Search for the cell housing the specified text and yield its (x, y) center coordinate. 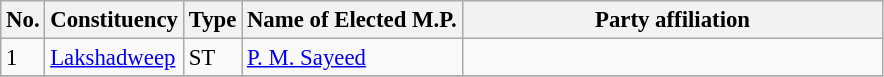
Party affiliation (672, 20)
Constituency (114, 20)
No. (23, 20)
ST (212, 58)
Lakshadweep (114, 58)
1 (23, 58)
P. M. Sayeed (352, 58)
Type (212, 20)
Name of Elected M.P. (352, 20)
